Return [x, y] of the center of cell containing provided text 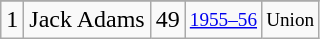
Jack Adams [87, 20]
49 [168, 20]
1955–56 [223, 20]
1 [12, 20]
Union [290, 20]
